Capture the cell that displays the provided text and extract its [x, y] central coordinate. 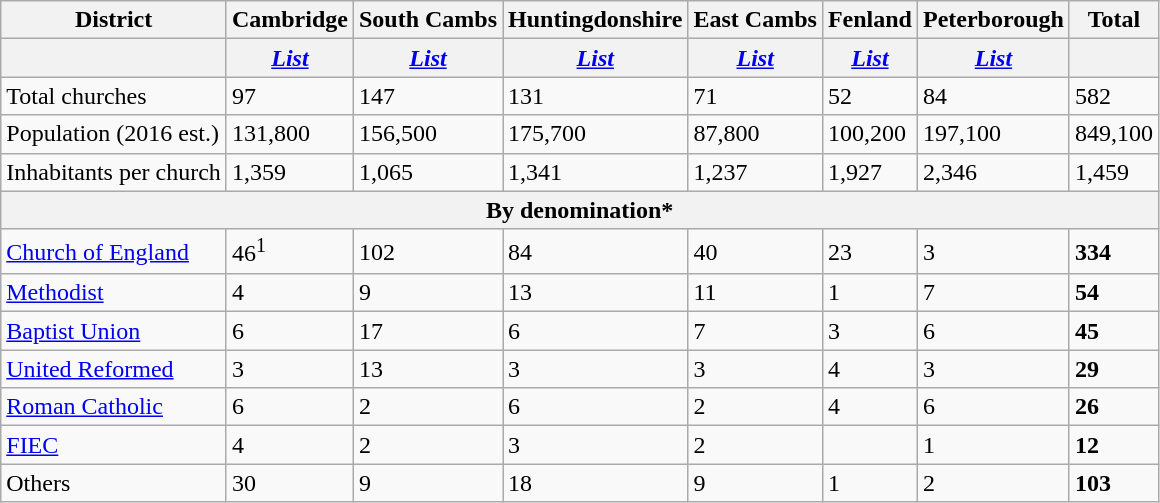
29 [1114, 369]
71 [755, 96]
Methodist [114, 293]
Peterborough [993, 20]
2,346 [993, 172]
Others [114, 483]
Baptist Union [114, 331]
54 [1114, 293]
12 [1114, 445]
461 [290, 252]
45 [1114, 331]
Church of England [114, 252]
Cambridge [290, 20]
Inhabitants per church [114, 172]
Roman Catholic [114, 407]
1,359 [290, 172]
103 [1114, 483]
18 [596, 483]
South Cambs [428, 20]
By denomination* [580, 210]
26 [1114, 407]
156,500 [428, 134]
131 [596, 96]
FIEC [114, 445]
30 [290, 483]
1,927 [870, 172]
40 [755, 252]
175,700 [596, 134]
131,800 [290, 134]
1,459 [1114, 172]
Fenland [870, 20]
United Reformed [114, 369]
1,237 [755, 172]
Population (2016 est.) [114, 134]
East Cambs [755, 20]
District [114, 20]
147 [428, 96]
334 [1114, 252]
23 [870, 252]
87,800 [755, 134]
Total churches [114, 96]
11 [755, 293]
52 [870, 96]
97 [290, 96]
102 [428, 252]
17 [428, 331]
582 [1114, 96]
Huntingdonshire [596, 20]
Total [1114, 20]
1,065 [428, 172]
1,341 [596, 172]
849,100 [1114, 134]
100,200 [870, 134]
197,100 [993, 134]
